Detect which cell encompasses the target text, then output its [X, Y] center coordinate. 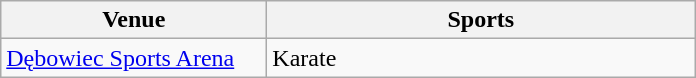
Dębowiec Sports Arena [134, 58]
Venue [134, 20]
Sports [481, 20]
Karate [481, 58]
